Provide the (X, Y) coordinate of the cell's center where the given text is located.  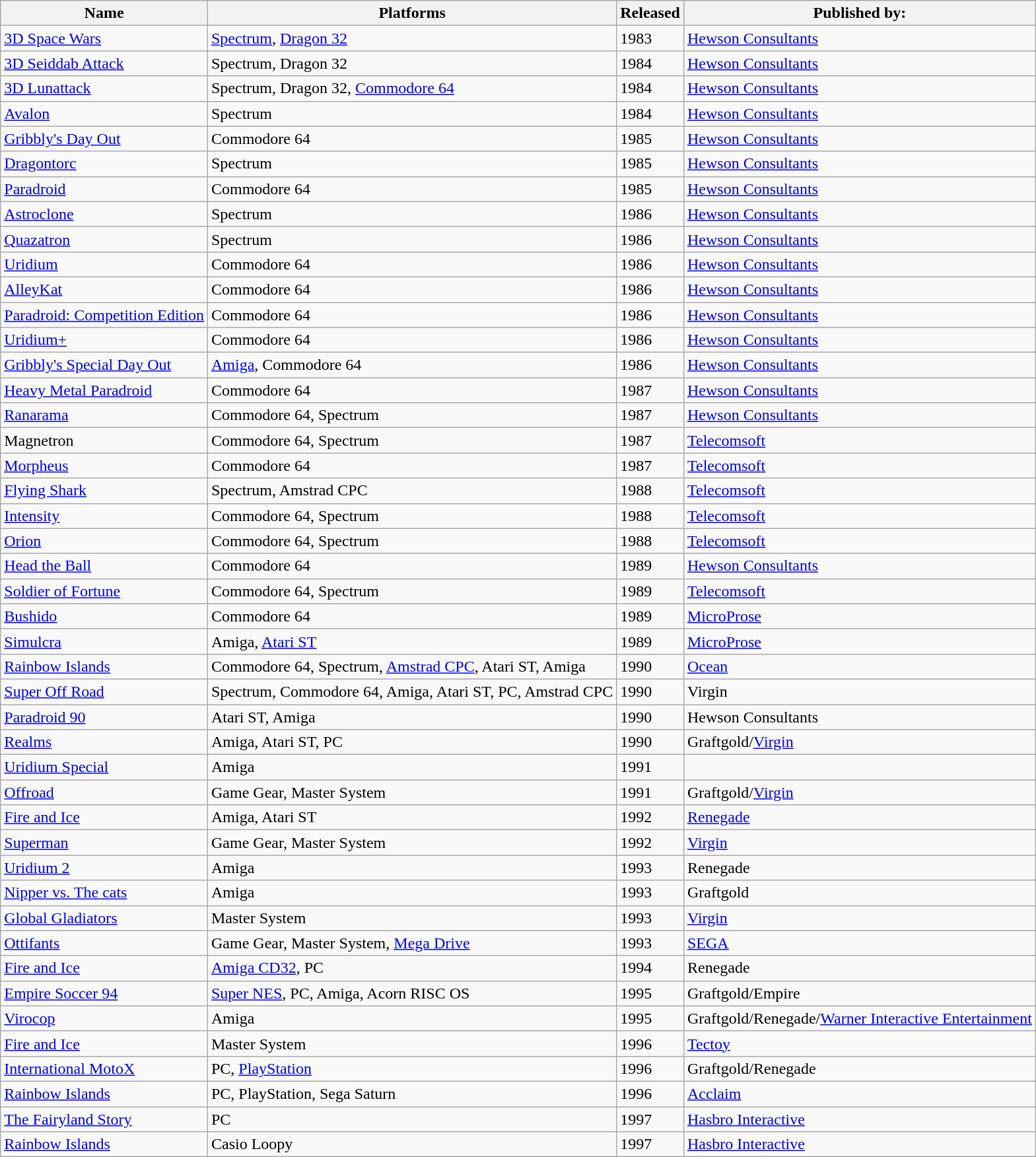
Realms (104, 742)
Offroad (104, 792)
3D Space Wars (104, 38)
Amiga CD32, PC (412, 968)
Name (104, 13)
Super NES, PC, Amiga, Acorn RISC OS (412, 993)
International MotoX (104, 1069)
Amiga, Atari ST, PC (412, 742)
Superman (104, 843)
Atari ST, Amiga (412, 717)
Uridium Special (104, 767)
Soldier of Fortune (104, 591)
PC, PlayStation, Sega Saturn (412, 1094)
Gribbly's Day Out (104, 139)
Morpheus (104, 466)
Spectrum, Commodore 64, Amiga, Atari ST, PC, Amstrad CPC (412, 691)
Acclaim (860, 1094)
1983 (650, 38)
Platforms (412, 13)
Graftgold/Empire (860, 993)
Orion (104, 541)
Graftgold (860, 893)
Bushido (104, 616)
Uridium+ (104, 340)
SEGA (860, 943)
Paradroid (104, 189)
1994 (650, 968)
Paradroid: Competition Edition (104, 315)
Spectrum, Dragon 32, Commodore 64 (412, 88)
Intensity (104, 516)
Uridium (104, 264)
Avalon (104, 114)
Paradroid 90 (104, 717)
Released (650, 13)
Graftgold/Renegade/Warner Interactive Entertainment (860, 1018)
PC (412, 1119)
Nipper vs. The cats (104, 893)
Ocean (860, 666)
3D Lunattack (104, 88)
PC, PlayStation (412, 1069)
Published by: (860, 13)
Commodore 64, Spectrum, Amstrad CPC, Atari ST, Amiga (412, 666)
Quazatron (104, 239)
Simulcra (104, 641)
Magnetron (104, 440)
Amiga, Commodore 64 (412, 365)
Dragontorc (104, 164)
Astroclone (104, 214)
Heavy Metal Paradroid (104, 390)
3D Seiddab Attack (104, 63)
The Fairyland Story (104, 1119)
Ranarama (104, 415)
Head the Ball (104, 566)
Game Gear, Master System, Mega Drive (412, 943)
Uridium 2 (104, 868)
Graftgold/Renegade (860, 1069)
AlleyKat (104, 289)
Empire Soccer 94 (104, 993)
Gribbly's Special Day Out (104, 365)
Casio Loopy (412, 1144)
Virocop (104, 1018)
Global Gladiators (104, 918)
Super Off Road (104, 691)
Ottifants (104, 943)
Tectoy (860, 1043)
Flying Shark (104, 491)
Spectrum, Amstrad CPC (412, 491)
